Scan for the cell matching the given text and deliver its [X, Y] coordinate at center. 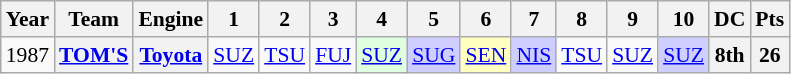
SUG [434, 55]
3 [333, 19]
5 [434, 19]
Year [28, 19]
7 [534, 19]
Engine [170, 19]
9 [632, 19]
8 [582, 19]
6 [486, 19]
NIS [534, 55]
FUJ [333, 55]
1987 [28, 55]
DC [730, 19]
TOM'S [94, 55]
SEN [486, 55]
Pts [770, 19]
26 [770, 55]
8th [730, 55]
2 [284, 19]
10 [684, 19]
Team [94, 19]
4 [382, 19]
1 [234, 19]
Toyota [170, 55]
